Scan for the cell matching the given text and deliver its [X, Y] coordinate at center. 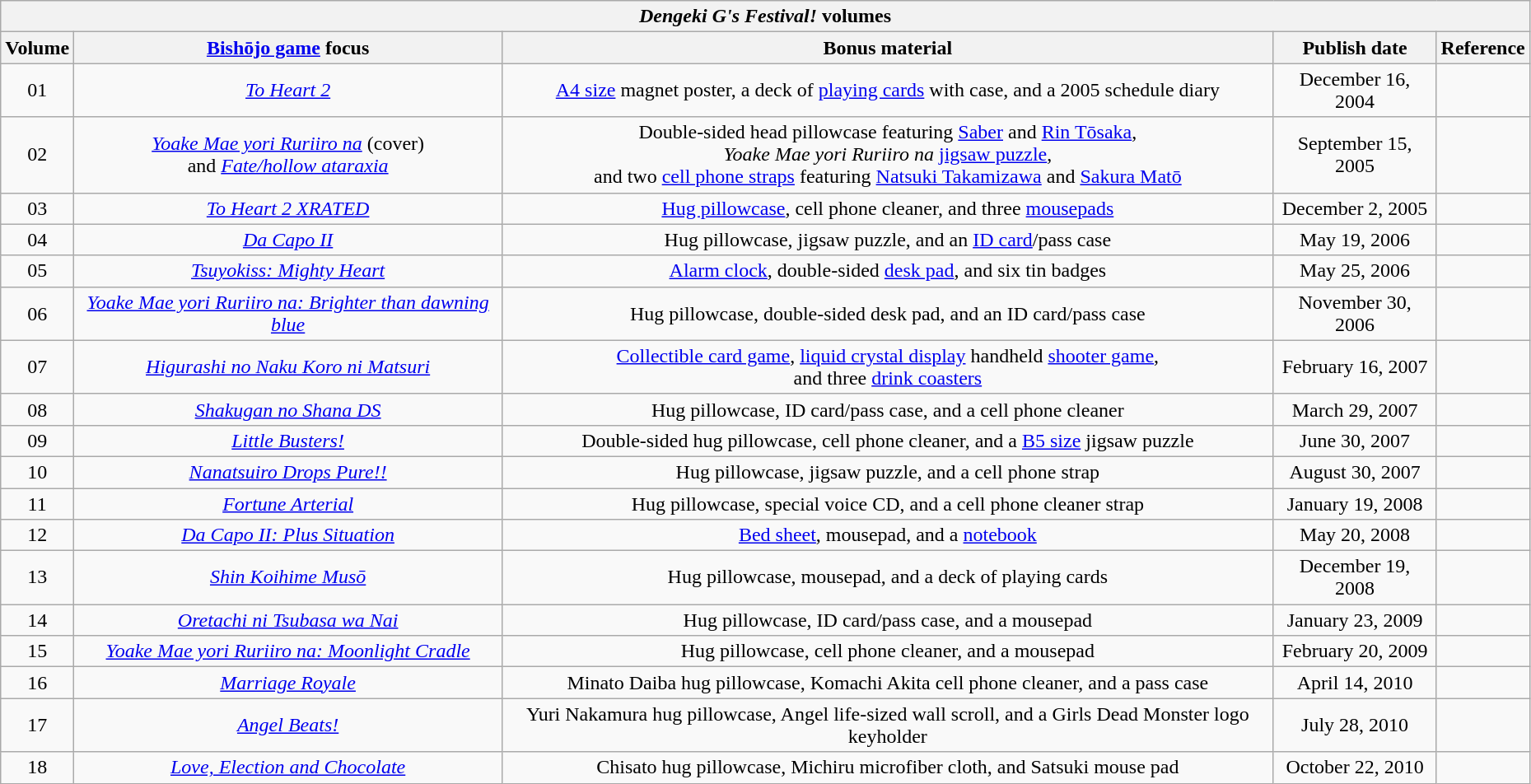
Oretachi ni Tsubasa wa Nai [288, 620]
Hug pillowcase, ID card/pass case, and a cell phone cleaner [888, 409]
Angel Beats! [288, 725]
Hug pillowcase, ID card/pass case, and a mousepad [888, 620]
Collectible card game, liquid crystal display handheld shooter game, and three drink coasters [888, 367]
Shin Koihime Musō [288, 578]
To Heart 2 [288, 91]
Higurashi no Naku Koro ni Matsuri [288, 367]
Yoake Mae yori Ruriiro na (cover) and Fate/hollow ataraxia [288, 155]
13 [38, 578]
November 30, 2006 [1355, 313]
Little Busters! [288, 441]
02 [38, 155]
17 [38, 725]
Shakugan no Shana DS [288, 409]
Nanatsuiro Drops Pure!! [288, 472]
Bed sheet, mousepad, and a notebook [888, 535]
Fortune Arterial [288, 503]
A4 size magnet poster, a deck of playing cards with case, and a 2005 schedule diary [888, 91]
09 [38, 441]
December 19, 2008 [1355, 578]
Hug pillowcase, jigsaw puzzle, and a cell phone strap [888, 472]
January 19, 2008 [1355, 503]
Tsuyokiss: Mighty Heart [288, 271]
Double-sided hug pillowcase, cell phone cleaner, and a B5 size jigsaw puzzle [888, 441]
08 [38, 409]
Bishōjo game focus [288, 48]
July 28, 2010 [1355, 725]
June 30, 2007 [1355, 441]
May 25, 2006 [1355, 271]
Chisato hug pillowcase, Michiru microfiber cloth, and Satsuki mouse pad [888, 768]
February 20, 2009 [1355, 651]
Hug pillowcase, mousepad, and a deck of playing cards [888, 578]
Hug pillowcase, cell phone cleaner, and a mousepad [888, 651]
Hug pillowcase, cell phone cleaner, and three mousepads [888, 208]
Da Capo II [288, 240]
Yuri Nakamura hug pillowcase, Angel life-sized wall scroll, and a Girls Dead Monster logo keyholder [888, 725]
Marriage Royale [288, 683]
14 [38, 620]
March 29, 2007 [1355, 409]
12 [38, 535]
16 [38, 683]
01 [38, 91]
Hug pillowcase, double-sided desk pad, and an ID card/pass case [888, 313]
06 [38, 313]
15 [38, 651]
Bonus material [888, 48]
Volume [38, 48]
Da Capo II: Plus Situation [288, 535]
April 14, 2010 [1355, 683]
04 [38, 240]
Reference [1482, 48]
Love, Election and Chocolate [288, 768]
Hug pillowcase, jigsaw puzzle, and an ID card/pass case [888, 240]
11 [38, 503]
January 23, 2009 [1355, 620]
May 19, 2006 [1355, 240]
Publish date [1355, 48]
Yoake Mae yori Ruriiro na: Moonlight Cradle [288, 651]
August 30, 2007 [1355, 472]
December 16, 2004 [1355, 91]
Hug pillowcase, special voice CD, and a cell phone cleaner strap [888, 503]
Minato Daiba hug pillowcase, Komachi Akita cell phone cleaner, and a pass case [888, 683]
Dengeki G's Festival! volumes [766, 16]
To Heart 2 XRATED [288, 208]
May 20, 2008 [1355, 535]
September 15, 2005 [1355, 155]
18 [38, 768]
05 [38, 271]
October 22, 2010 [1355, 768]
February 16, 2007 [1355, 367]
Alarm clock, double-sided desk pad, and six tin badges [888, 271]
December 2, 2005 [1355, 208]
03 [38, 208]
Yoake Mae yori Ruriiro na: Brighter than dawning blue [288, 313]
07 [38, 367]
10 [38, 472]
